Output the [X, Y] coordinate of the center of the cell containing the given text.  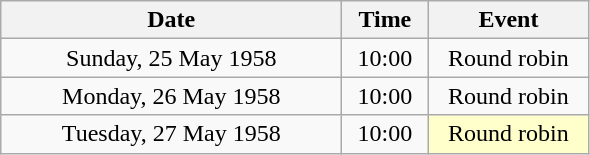
Tuesday, 27 May 1958 [172, 134]
Monday, 26 May 1958 [172, 96]
Sunday, 25 May 1958 [172, 58]
Time [385, 20]
Date [172, 20]
Event [508, 20]
